Search for the cell housing the specified text and yield its [x, y] center coordinate. 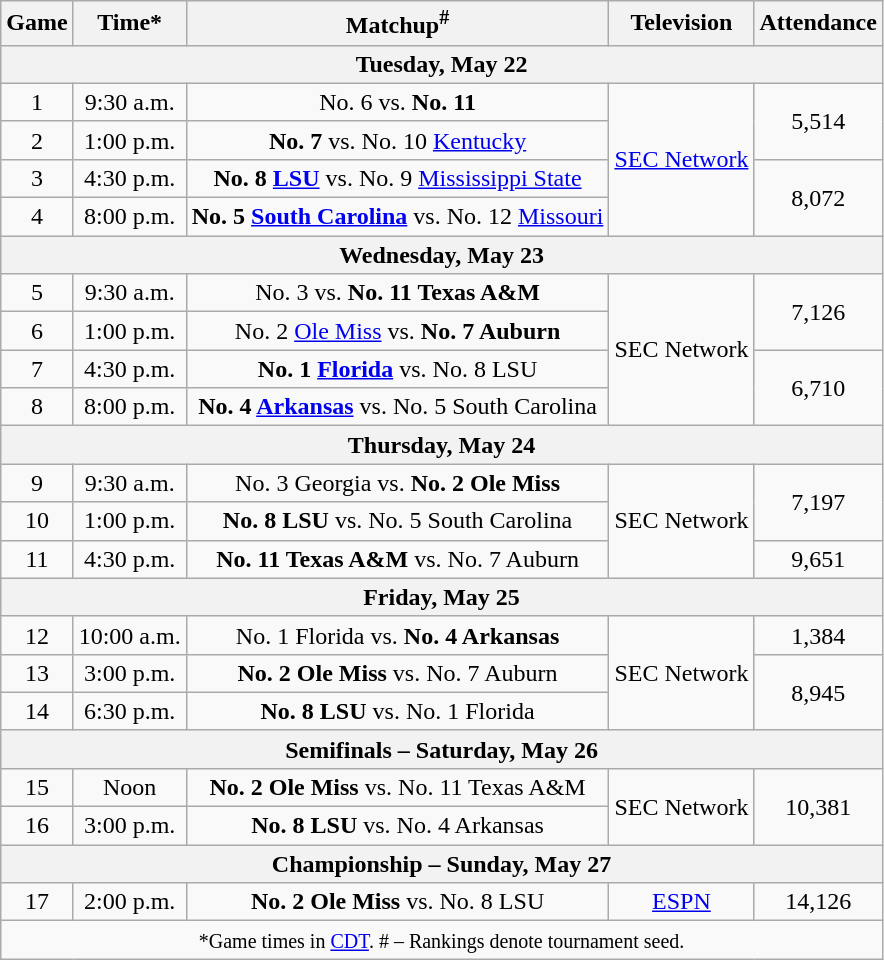
11 [37, 559]
8,072 [818, 197]
16 [37, 826]
17 [37, 902]
No. 2 Ole Miss vs. No. 11 Texas A&M [398, 787]
3 [37, 178]
2:00 p.m. [130, 902]
13 [37, 673]
Television [682, 24]
No. 8 LSU vs. No. 5 South Carolina [398, 521]
10 [37, 521]
8,945 [818, 692]
2 [37, 140]
No. 1 Florida vs. No. 8 LSU [398, 369]
6,710 [818, 388]
Thursday, May 24 [442, 445]
10,381 [818, 806]
6 [37, 331]
No. 3 Georgia vs. No. 2 Ole Miss [398, 483]
*Game times in CDT. # – Rankings denote tournament seed. [442, 940]
7,197 [818, 502]
No. 4 Arkansas vs. No. 5 South Carolina [398, 407]
Friday, May 25 [442, 597]
Semifinals – Saturday, May 26 [442, 749]
9,651 [818, 559]
Noon [130, 787]
No. 7 vs. No. 10 Kentucky [398, 140]
Championship – Sunday, May 27 [442, 864]
No. 2 Ole Miss vs. No. 8 LSU [398, 902]
4 [37, 217]
Tuesday, May 22 [442, 64]
6:30 p.m. [130, 711]
1 [37, 102]
14 [37, 711]
5,514 [818, 121]
10:00 a.m. [130, 635]
12 [37, 635]
1,384 [818, 635]
No. 8 LSU vs. No. 1 Florida [398, 711]
5 [37, 293]
8 [37, 407]
No. 11 Texas A&M vs. No. 7 Auburn [398, 559]
Time* [130, 24]
7 [37, 369]
15 [37, 787]
No. 3 vs. No. 11 Texas A&M [398, 293]
No. 5 South Carolina vs. No. 12 Missouri [398, 217]
Game [37, 24]
9 [37, 483]
No. 8 LSU vs. No. 9 Mississippi State [398, 178]
No. 8 LSU vs. No. 4 Arkansas [398, 826]
No. 1 Florida vs. No. 4 Arkansas [398, 635]
7,126 [818, 312]
No. 6 vs. No. 11 [398, 102]
Matchup# [398, 24]
ESPN [682, 902]
Attendance [818, 24]
Wednesday, May 23 [442, 255]
14,126 [818, 902]
